Provide the [x, y] coordinate of the cell's center where the given text is located.  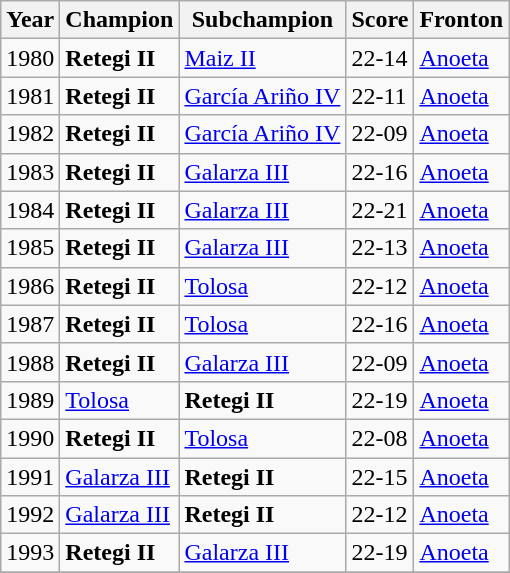
1984 [30, 210]
22-11 [380, 96]
Maiz II [262, 58]
1988 [30, 362]
1985 [30, 248]
Champion [120, 20]
1986 [30, 286]
Year [30, 20]
22-15 [380, 477]
1993 [30, 553]
1981 [30, 96]
1991 [30, 477]
Score [380, 20]
Subchampion [262, 20]
1992 [30, 515]
Fronton [462, 20]
22-08 [380, 438]
22-13 [380, 248]
1983 [30, 172]
1989 [30, 400]
1980 [30, 58]
22-21 [380, 210]
22-14 [380, 58]
1987 [30, 324]
1982 [30, 134]
1990 [30, 438]
